Output the (x, y) coordinate of the center of the cell containing the given text.  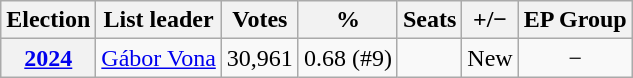
Seats (429, 20)
30,961 (260, 58)
2024 (48, 58)
− (575, 58)
0.68 (#9) (348, 58)
New (490, 58)
Election (48, 20)
Votes (260, 20)
List leader (159, 20)
% (348, 20)
Gábor Vona (159, 58)
+/− (490, 20)
EP Group (575, 20)
